Extract the (X, Y) coordinate from the center of the cell holding the provided text.  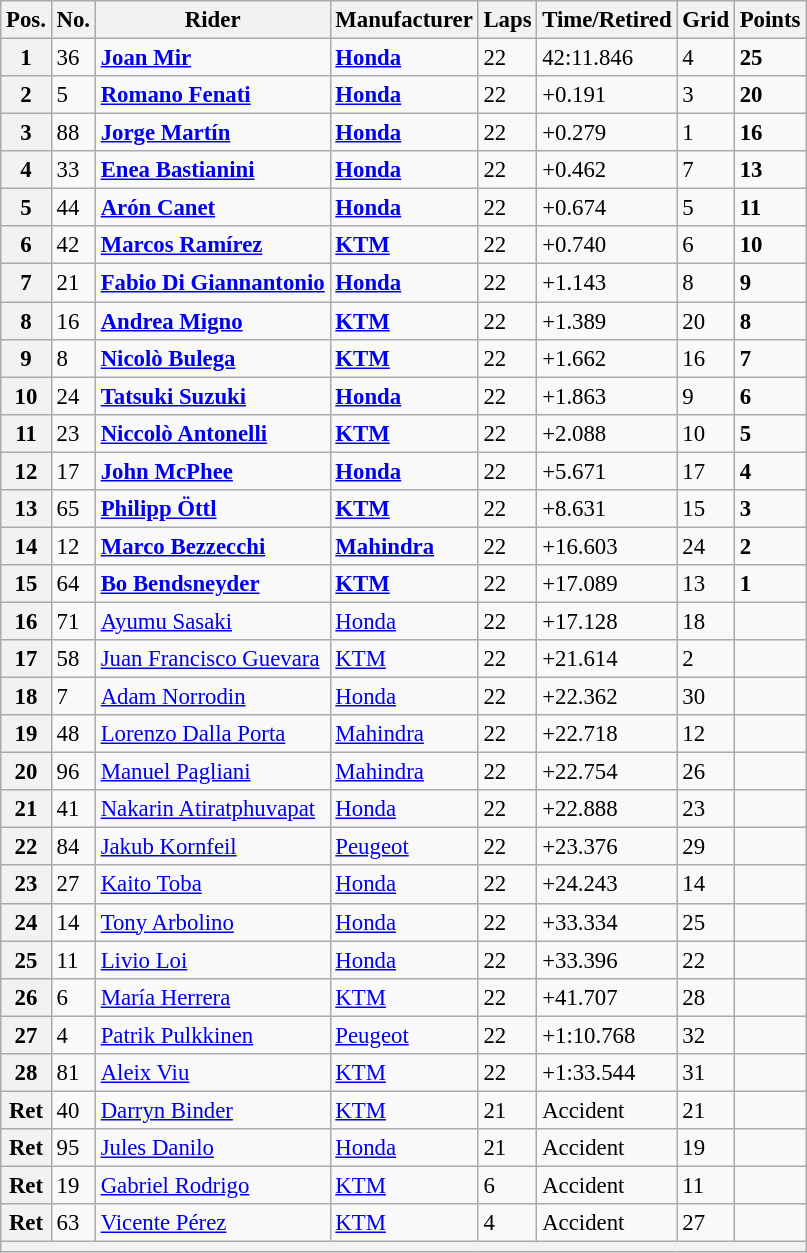
+33.396 (607, 960)
95 (73, 1148)
Jorge Martín (212, 133)
Darryn Binder (212, 1110)
+1.863 (607, 396)
Manufacturer (404, 20)
Points (770, 20)
88 (73, 133)
Rider (212, 20)
Andrea Migno (212, 321)
John McPhee (212, 471)
Arón Canet (212, 208)
Romano Fenati (212, 95)
Adam Norrodin (212, 697)
Nakarin Atiratphuvapat (212, 809)
Patrik Pulkkinen (212, 1035)
Ayumu Sasaki (212, 621)
48 (73, 734)
No. (73, 20)
Philipp Öttl (212, 509)
42 (73, 245)
33 (73, 170)
40 (73, 1110)
+1:33.544 (607, 1073)
+22.718 (607, 734)
+0.740 (607, 245)
María Herrera (212, 997)
+8.631 (607, 509)
+1:10.768 (607, 1035)
+33.334 (607, 922)
+0.279 (607, 133)
65 (73, 509)
+0.674 (607, 208)
71 (73, 621)
+22.362 (607, 697)
+17.128 (607, 621)
+24.243 (607, 885)
+16.603 (607, 546)
+23.376 (607, 847)
Joan Mir (212, 58)
Juan Francisco Guevara (212, 659)
44 (73, 208)
Livio Loi (212, 960)
Manuel Pagliani (212, 772)
Time/Retired (607, 20)
30 (706, 697)
81 (73, 1073)
Laps (508, 20)
Bo Bendsneyder (212, 584)
Tony Arbolino (212, 922)
+5.671 (607, 471)
+41.707 (607, 997)
29 (706, 847)
Pos. (26, 20)
Enea Bastianini (212, 170)
+1.662 (607, 358)
36 (73, 58)
42:11.846 (607, 58)
+0.462 (607, 170)
+21.614 (607, 659)
Grid (706, 20)
Jakub Kornfeil (212, 847)
+2.088 (607, 433)
Jules Danilo (212, 1148)
+1.389 (607, 321)
+17.089 (607, 584)
+22.888 (607, 809)
Aleix Viu (212, 1073)
Nicolò Bulega (212, 358)
Kaito Toba (212, 885)
84 (73, 847)
Marcos Ramírez (212, 245)
Niccolò Antonelli (212, 433)
96 (73, 772)
31 (706, 1073)
+0.191 (607, 95)
63 (73, 1223)
32 (706, 1035)
Vicente Pérez (212, 1223)
58 (73, 659)
+22.754 (607, 772)
Gabriel Rodrigo (212, 1185)
64 (73, 584)
Fabio Di Giannantonio (212, 283)
Tatsuki Suzuki (212, 396)
Lorenzo Dalla Porta (212, 734)
41 (73, 809)
Marco Bezzecchi (212, 546)
+1.143 (607, 283)
